Capture the cell that displays the provided text and extract its [x, y] central coordinate. 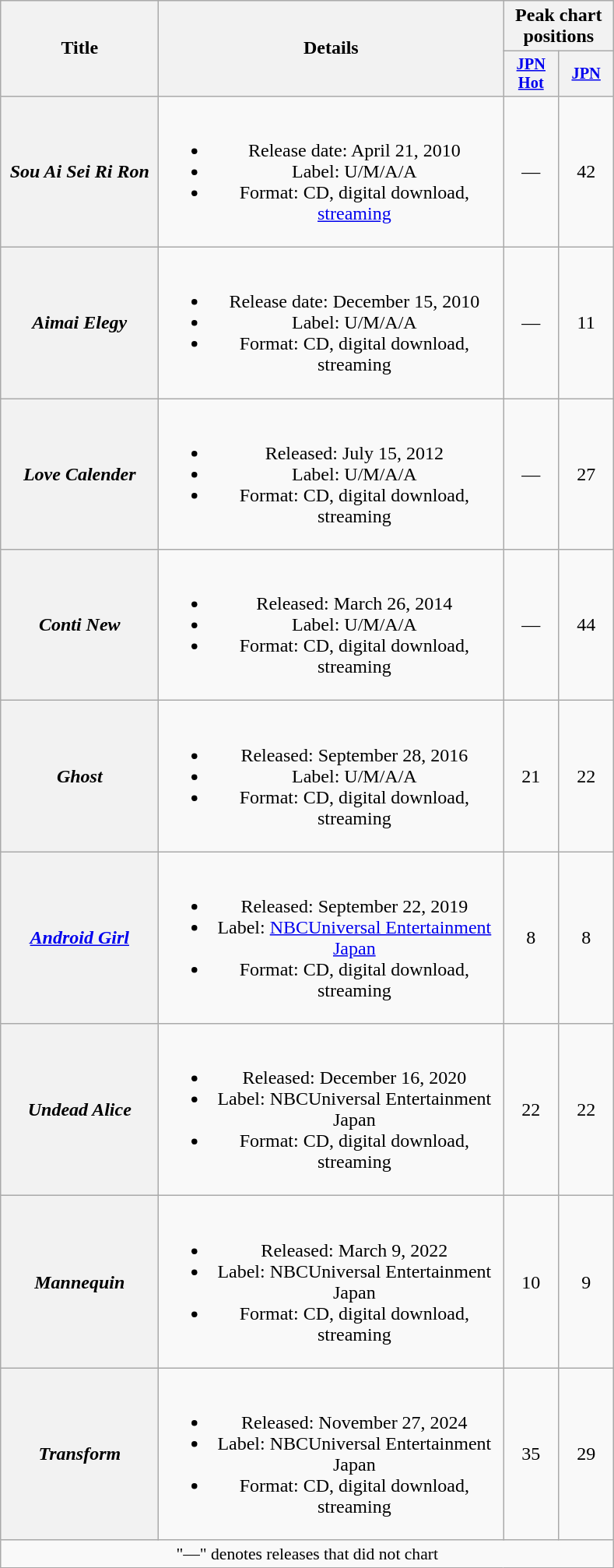
Love Calender [79, 474]
Title [79, 48]
Android Girl [79, 937]
Undead Alice [79, 1110]
27 [587, 474]
JPNHot [531, 74]
Released: September 22, 2019Label: NBCUniversal Entertainment JapanFormat: CD, digital download, streaming [332, 937]
Ghost [79, 776]
Released: March 26, 2014Label: U/M/A/AFormat: CD, digital download, streaming [332, 625]
Released: December 16, 2020Label: NBCUniversal Entertainment JapanFormat: CD, digital download, streaming [332, 1110]
Conti New [79, 625]
10 [531, 1281]
Mannequin [79, 1281]
"—" denotes releases that did not chart [307, 1554]
11 [587, 323]
Release date: April 21, 2010Label: U/M/A/AFormat: CD, digital download, streaming [332, 171]
29 [587, 1454]
Released: September 28, 2016Label: U/M/A/AFormat: CD, digital download, streaming [332, 776]
35 [531, 1454]
9 [587, 1281]
JPN [587, 74]
Transform [79, 1454]
Details [332, 48]
Released: July 15, 2012Label: U/M/A/AFormat: CD, digital download, streaming [332, 474]
Released: November 27, 2024Label: NBCUniversal Entertainment JapanFormat: CD, digital download, streaming [332, 1454]
Sou Ai Sei Ri Ron [79, 171]
21 [531, 776]
Peak chart positions [559, 26]
44 [587, 625]
Aimai Elegy [79, 323]
42 [587, 171]
Release date: December 15, 2010Label: U/M/A/AFormat: CD, digital download, streaming [332, 323]
Released: March 9, 2022Label: NBCUniversal Entertainment JapanFormat: CD, digital download, streaming [332, 1281]
